Scan for the cell matching the given text and deliver its [X, Y] coordinate at center. 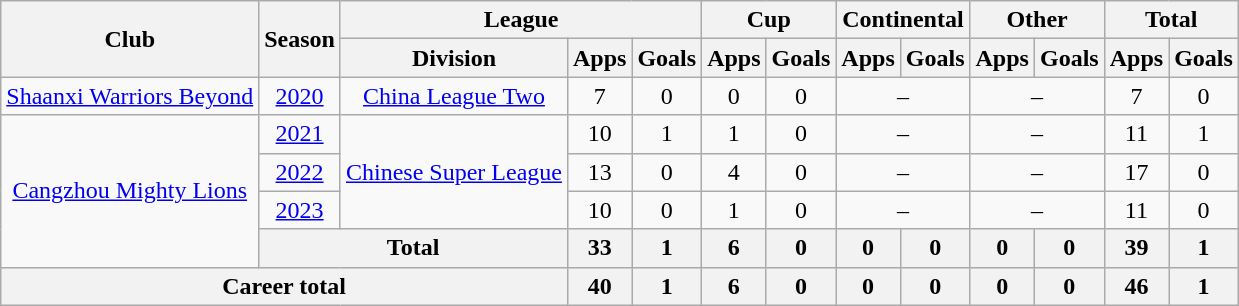
Club [130, 39]
2023 [300, 210]
4 [734, 172]
Season [300, 39]
Division [454, 58]
40 [599, 286]
Chinese Super League [454, 172]
2020 [300, 96]
Career total [284, 286]
Shaanxi Warriors Beyond [130, 96]
13 [599, 172]
Cup [769, 20]
2022 [300, 172]
46 [1136, 286]
2021 [300, 134]
Cangzhou Mighty Lions [130, 191]
China League Two [454, 96]
17 [1136, 172]
League [520, 20]
39 [1136, 248]
Other [1037, 20]
33 [599, 248]
Continental [903, 20]
